Return the [X, Y] coordinate for the center point of the cell that contains the specified text.  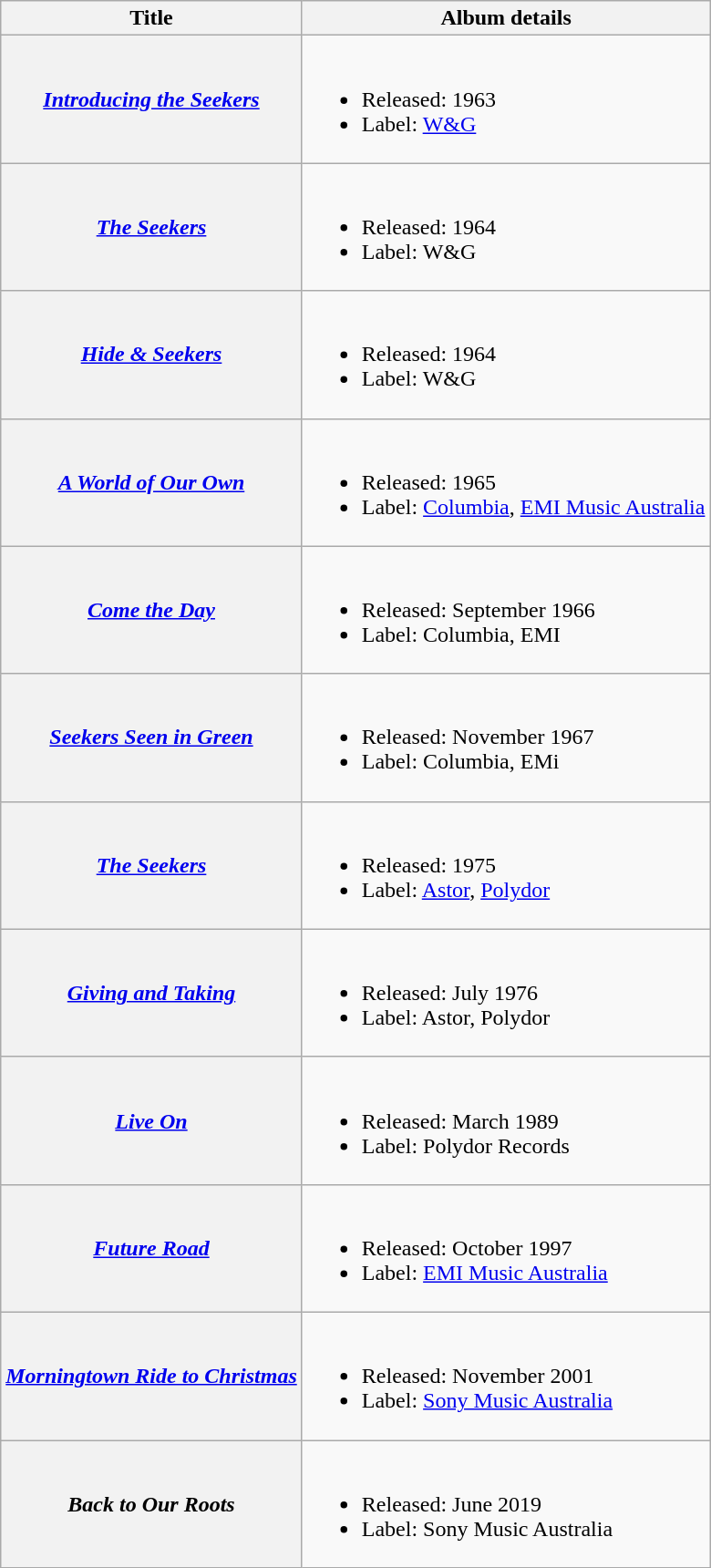
Come the Day [151, 610]
Released: 1965Label: Columbia, EMI Music Australia [506, 482]
A World of Our Own [151, 482]
Released: 1975Label: Astor, Polydor [506, 865]
Seekers Seen in Green [151, 738]
Hide & Seekers [151, 355]
Released: 1963Label: W&G [506, 99]
Released: July 1976Label: Astor, Polydor [506, 993]
Released: June 2019Label: Sony Music Australia [506, 1504]
Released: October 1997Label: EMI Music Australia [506, 1248]
Released: September 1966Label: Columbia, EMI [506, 610]
Introducing the Seekers [151, 99]
Title [151, 18]
Released: March 1989Label: Polydor Records [506, 1120]
Released: November 1967Label: Columbia, EMi [506, 738]
Album details [506, 18]
Future Road [151, 1248]
Back to Our Roots [151, 1504]
Giving and Taking [151, 993]
Released: November 2001Label: Sony Music Australia [506, 1376]
Morningtown Ride to Christmas [151, 1376]
Live On [151, 1120]
